Capture the cell that displays the provided text and extract its (x, y) central coordinate. 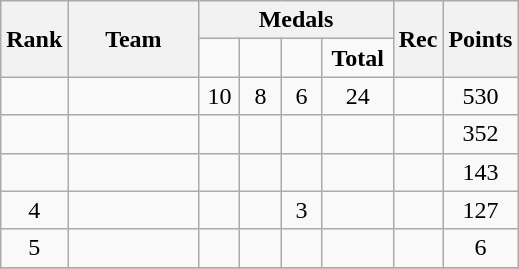
Total (358, 58)
352 (480, 134)
Rec (418, 39)
143 (480, 172)
Points (480, 39)
8 (260, 96)
Team (134, 39)
127 (480, 210)
3 (302, 210)
24 (358, 96)
4 (34, 210)
Rank (34, 39)
Medals (296, 20)
10 (220, 96)
530 (480, 96)
5 (34, 248)
